Determine the [x, y] coordinate at the center of the cell enclosing the given text.  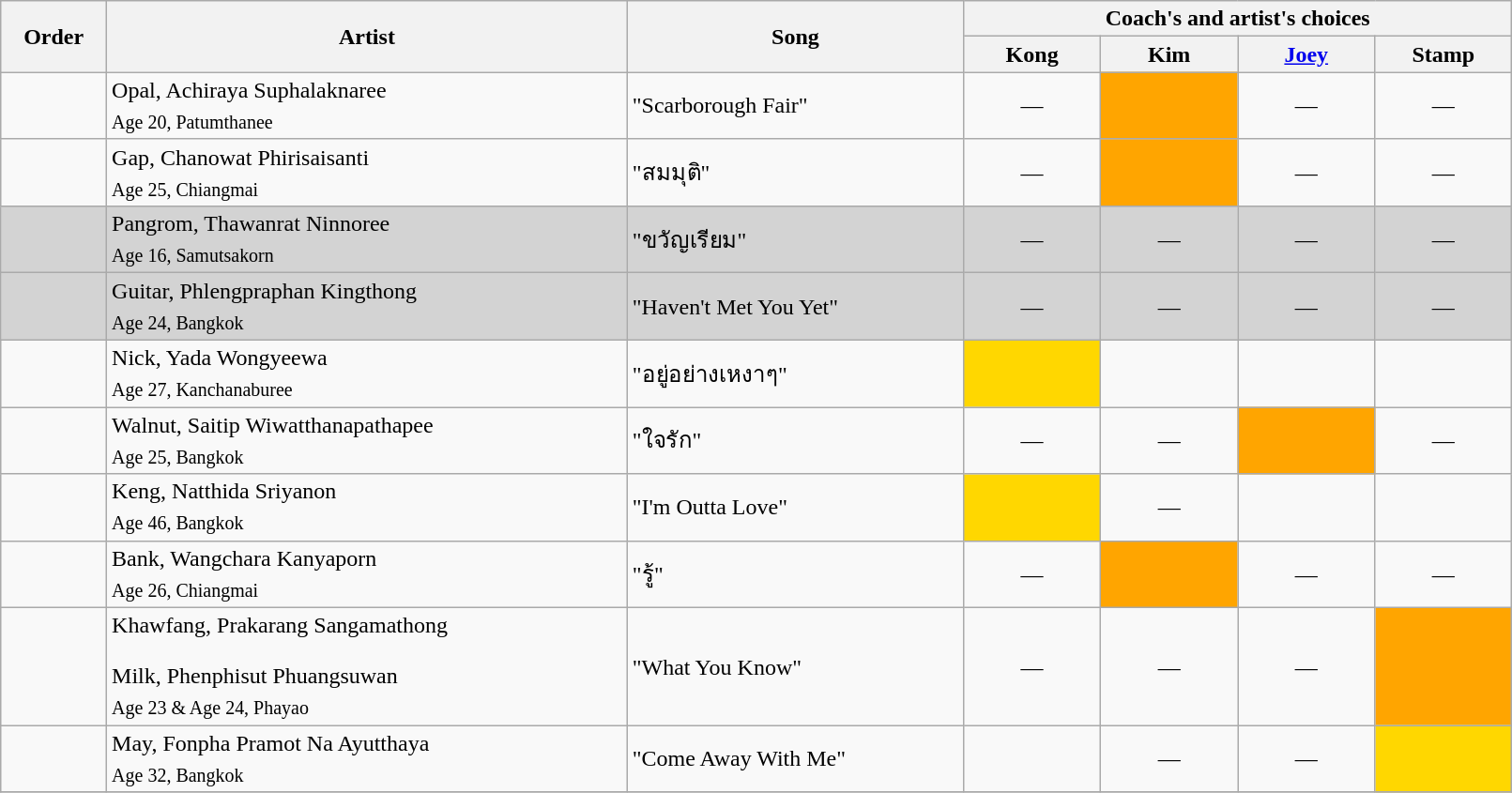
Bank, Wangchara KanyapornAge 26, Chiangmai [368, 574]
Nick, Yada WongyeewaAge 27, Kanchanaburee [368, 374]
"Come Away With Me" [795, 758]
Keng, Natthida SriyanonAge 46, Bangkok [368, 507]
"I'm Outta Love" [795, 507]
Gap, Chanowat PhirisaisantiAge 25, Chiangmai [368, 173]
Kim [1169, 54]
Coach's and artist's choices [1238, 19]
"สมมุติ" [795, 173]
"ขวัญเรียม" [795, 240]
"Haven't Met You Yet" [795, 306]
"อยู่อย่างเหงาๆ" [795, 374]
"What You Know" [795, 666]
May, Fonpha Pramot Na AyutthayaAge 32, Bangkok [368, 758]
Khawfang, Prakarang SangamathongMilk, Phenphisut Phuangsuwan Age 23 & Age 24, Phayao [368, 666]
Walnut, Saitip WiwatthanapathapeeAge 25, Bangkok [368, 441]
Song [795, 37]
Kong [1032, 54]
Stamp [1443, 54]
Pangrom, Thawanrat NinnoreeAge 16, Samutsakorn [368, 240]
Guitar, Phlengpraphan KingthongAge 24, Bangkok [368, 306]
Artist [368, 37]
"ใจรัก" [795, 441]
Joey [1306, 54]
Opal, Achiraya SuphalaknareeAge 20, Patumthanee [368, 105]
Order [54, 37]
"รู้" [795, 574]
"Scarborough Fair" [795, 105]
